Detect which cell encompasses the target text, then output its (X, Y) center coordinate. 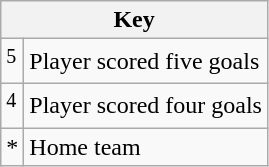
Player scored five goals (146, 62)
5 (12, 62)
Player scored four goals (146, 106)
* (12, 147)
Key (134, 20)
Home team (146, 147)
4 (12, 106)
